Return the (x, y) coordinate for the center point of the cell that contains the specified text.  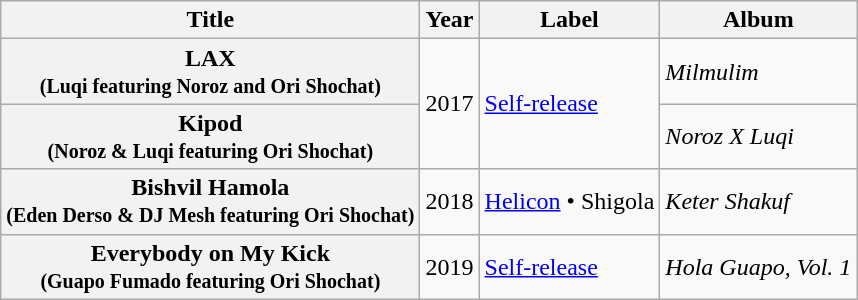
2018 (450, 202)
Noroz X Luqi (758, 136)
Hola Guapo, Vol. 1 (758, 266)
2017 (450, 104)
Everybody on My Kick(Guapo Fumado featuring Ori Shochat) (210, 266)
Kipod(Noroz & Luqi featuring Ori Shochat) (210, 136)
Year (450, 20)
Bishvil Hamola(Eden Derso & DJ Mesh featuring Ori Shochat) (210, 202)
Helicon • Shigola (570, 202)
Milmulim (758, 72)
Keter Shakuf (758, 202)
Title (210, 20)
LAX(Luqi featuring Noroz and Ori Shochat) (210, 72)
2019 (450, 266)
Album (758, 20)
Label (570, 20)
